Search for the cell housing the specified text and yield its (x, y) center coordinate. 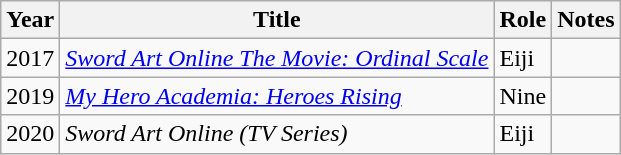
2017 (30, 58)
My Hero Academia: Heroes Rising (277, 96)
2020 (30, 134)
Nine (523, 96)
Role (523, 20)
Sword Art Online The Movie: Ordinal Scale (277, 58)
Title (277, 20)
Notes (586, 20)
Year (30, 20)
Sword Art Online (TV Series) (277, 134)
2019 (30, 96)
